Search for the cell housing the specified text and yield its [X, Y] center coordinate. 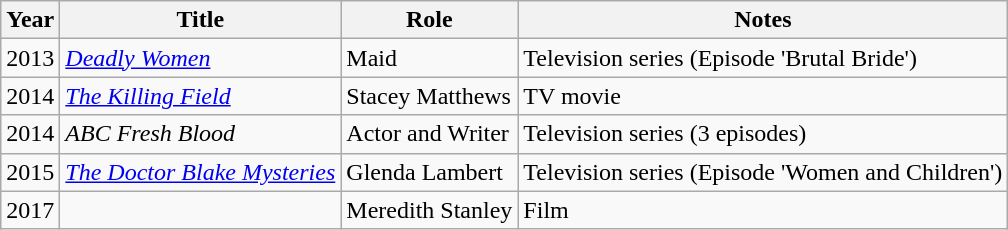
Notes [763, 20]
Deadly Women [200, 58]
ABC Fresh Blood [200, 134]
2017 [30, 210]
2015 [30, 172]
Television series (3 episodes) [763, 134]
Actor and Writer [430, 134]
The Killing Field [200, 96]
Title [200, 20]
Year [30, 20]
Role [430, 20]
TV movie [763, 96]
Maid [430, 58]
Glenda Lambert [430, 172]
Television series (Episode 'Women and Children') [763, 172]
The Doctor Blake Mysteries [200, 172]
Television series (Episode 'Brutal Bride') [763, 58]
Stacey Matthews [430, 96]
Meredith Stanley [430, 210]
2013 [30, 58]
Film [763, 210]
